Provide the (X, Y) coordinate of the cell's center where the given text is located.  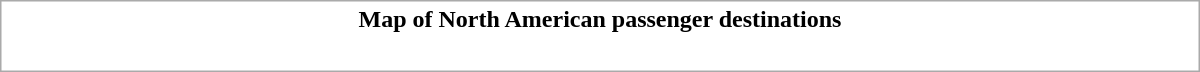
Map of North American passenger destinations (600, 19)
